Detect which cell encompasses the target text, then output its (X, Y) center coordinate. 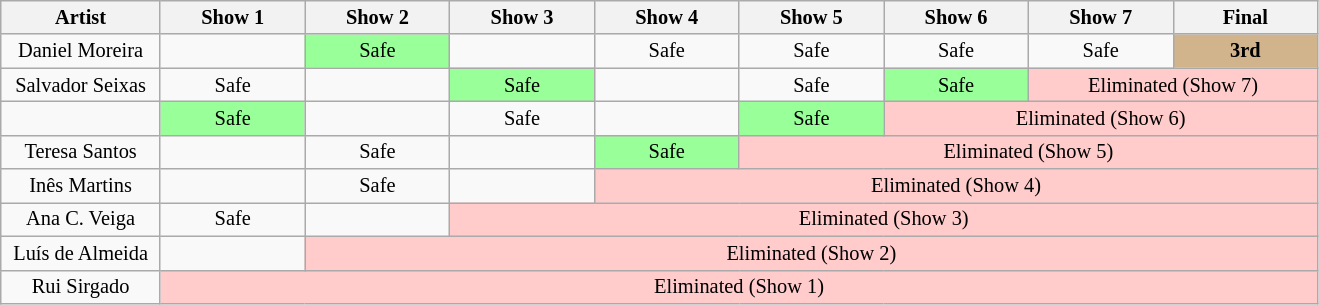
Show 2 (378, 17)
Luís de Almeida (81, 253)
Show 6 (956, 17)
Eliminated (Show 2) (812, 253)
Eliminated (Show 6) (1101, 118)
Eliminated (Show 4) (956, 186)
Salvador Seixas (81, 85)
Ana C. Veiga (81, 219)
Show 3 (522, 17)
Inês Martins (81, 186)
Show 5 (812, 17)
Show 4 (666, 17)
Eliminated (Show 7) (1172, 85)
Artist (81, 17)
Eliminated (Show 1) (738, 287)
Show 7 (1100, 17)
3rd (1246, 51)
Teresa Santos (81, 152)
Rui Sirgado (81, 287)
Daniel Moreira (81, 51)
Eliminated (Show 3) (884, 219)
Show 1 (232, 17)
Eliminated (Show 5) (1028, 152)
Final (1246, 17)
